Find where the given text appears and provide that cell's center as [x, y] coordinate. 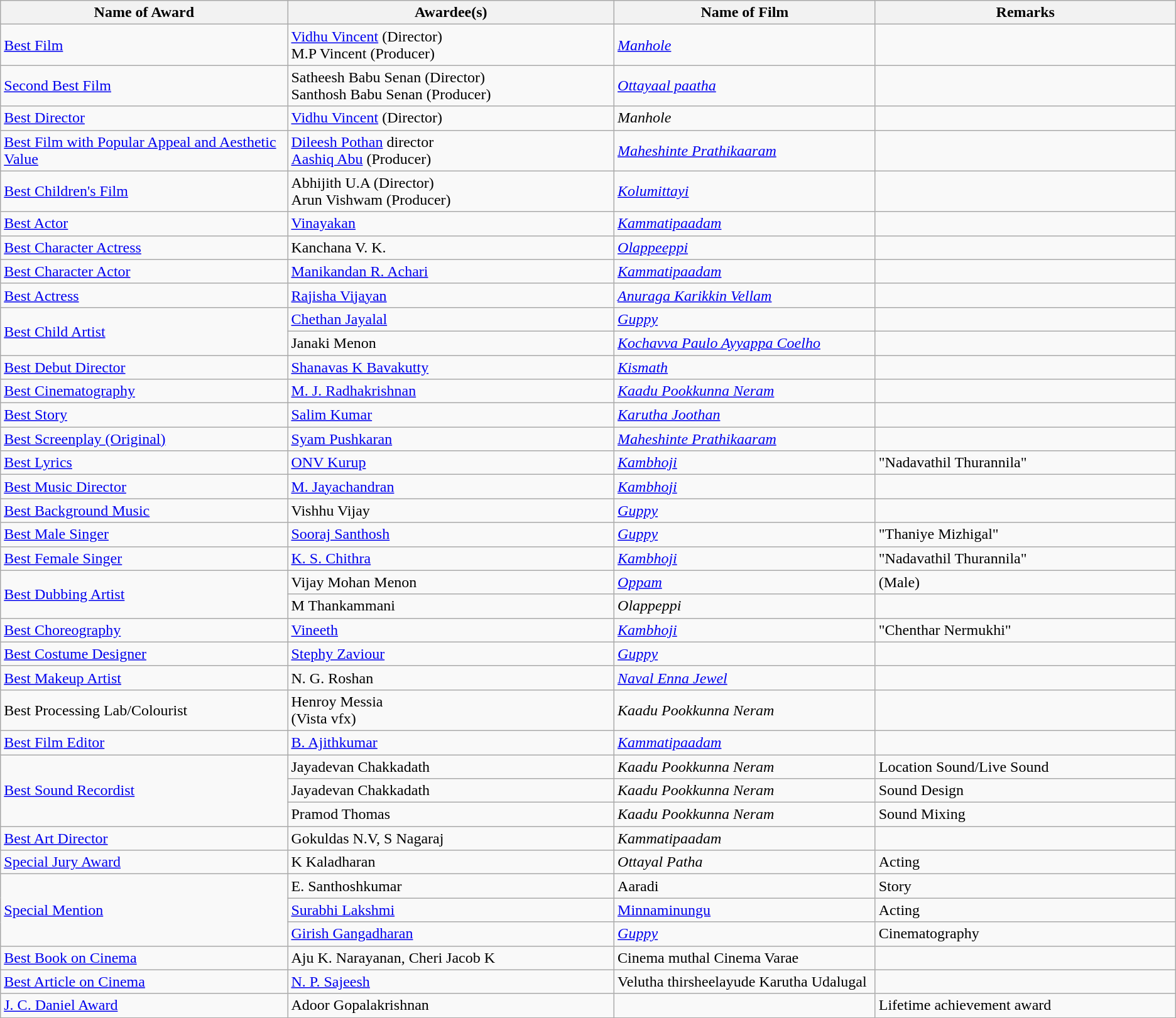
Sound Design [1025, 791]
Olappeppi [745, 606]
ONV Kurup [451, 463]
N. G. Roshan [451, 678]
Olappeeppi [745, 247]
Awardee(s) [451, 13]
Oppam [745, 582]
Best Book on Cinema [144, 958]
Best Film [144, 45]
M. Jayachandran [451, 487]
Kismath [745, 367]
E. Santhoshkumar [451, 886]
Stephy Zaviour [451, 654]
J. C. Daniel Award [144, 1005]
M Thankammani [451, 606]
(Male) [1025, 582]
Remarks [1025, 13]
Best Screenplay (Original) [144, 439]
Best Costume Designer [144, 654]
Best Debut Director [144, 367]
Best Lyrics [144, 463]
Adoor Gopalakrishnan [451, 1005]
Best Character Actor [144, 271]
Best Character Actress [144, 247]
Rajisha Vijayan [451, 295]
Best Child Artist [144, 331]
Sooraj Santhosh [451, 534]
Shanavas K Bavakutty [451, 367]
Name of Award [144, 13]
Story [1025, 886]
Best Children's Film [144, 191]
Cinema muthal Cinema Varae [745, 958]
Best Director [144, 118]
Name of Film [745, 13]
Satheesh Babu Senan (Director)Santhosh Babu Senan (Producer) [451, 85]
Surabhi Lakshmi [451, 910]
Lifetime achievement award [1025, 1005]
Janaki Menon [451, 343]
Vijay Mohan Menon [451, 582]
Velutha thirsheelayude Karutha Udalugal [745, 982]
Aju K. Narayanan, Cheri Jacob K [451, 958]
Special Mention [144, 910]
Syam Pushkaran [451, 439]
Anuraga Karikkin Vellam [745, 295]
Chethan Jayalal [451, 319]
Vinayakan [451, 224]
Location Sound/Live Sound [1025, 767]
Abhijith U.A (Director)Arun Vishwam (Producer) [451, 191]
Best Sound Recordist [144, 791]
Sound Mixing [1025, 815]
Best Actress [144, 295]
Vishhu Vijay [451, 511]
M. J. Radhakrishnan [451, 391]
Best Film Editor [144, 742]
Girish Gangadharan [451, 934]
Second Best Film [144, 85]
Best Actor [144, 224]
Best Story [144, 415]
Best Background Music [144, 511]
Special Jury Award [144, 862]
Naval Enna Jewel [745, 678]
Best Cinematography [144, 391]
Salim Kumar [451, 415]
Vidhu Vincent (Director)M.P Vincent (Producer) [451, 45]
Kanchana V. K. [451, 247]
Gokuldas N.V, S Nagaraj [451, 838]
N. P. Sajeesh [451, 982]
Best Choreography [144, 630]
Best Music Director [144, 487]
Henroy Messia(Vista vfx) [451, 710]
Best Article on Cinema [144, 982]
Dileesh Pothan director Aashiq Abu (Producer) [451, 151]
Best Dubbing Artist [144, 594]
Ottayaal paatha [745, 85]
Cinematography [1025, 934]
Kochavva Paulo Ayyappa Coelho [745, 343]
Best Processing Lab/Colourist [144, 710]
K. S. Chithra [451, 558]
"Thaniye Mizhigal" [1025, 534]
Karutha Joothan [745, 415]
Best Female Singer [144, 558]
"Chenthar Nermukhi" [1025, 630]
Kolumittayi [745, 191]
K Kaladharan [451, 862]
Manikandan R. Achari [451, 271]
Best Art Director [144, 838]
Vineeth [451, 630]
Aaradi [745, 886]
Best Makeup Artist [144, 678]
Best Film with Popular Appeal and Aesthetic Value [144, 151]
Best Male Singer [144, 534]
Vidhu Vincent (Director) [451, 118]
B. Ajithkumar [451, 742]
Pramod Thomas [451, 815]
Minnaminungu [745, 910]
Ottayal Patha [745, 862]
